Return (X, Y) of the center of cell containing provided text 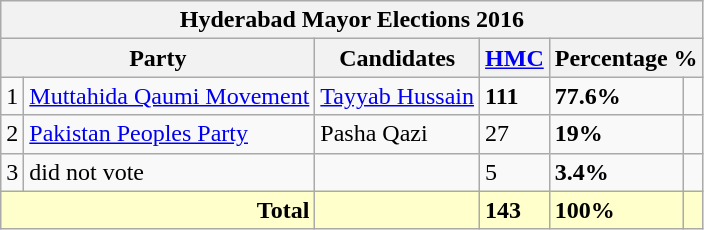
19% (616, 134)
Total (158, 210)
77.6% (616, 96)
3 (12, 172)
Muttahida Qaumi Movement (170, 96)
111 (515, 96)
Percentage % (626, 58)
100% (616, 210)
HMC (515, 58)
Pasha Qazi (398, 134)
1 (12, 96)
Party (158, 58)
3.4% (616, 172)
Tayyab Hussain (398, 96)
did not vote (170, 172)
Pakistan Peoples Party (170, 134)
5 (515, 172)
2 (12, 134)
27 (515, 134)
Candidates (398, 58)
Hyderabad Mayor Elections 2016 (352, 20)
143 (515, 210)
